Capture the cell that displays the provided text and extract its [x, y] central coordinate. 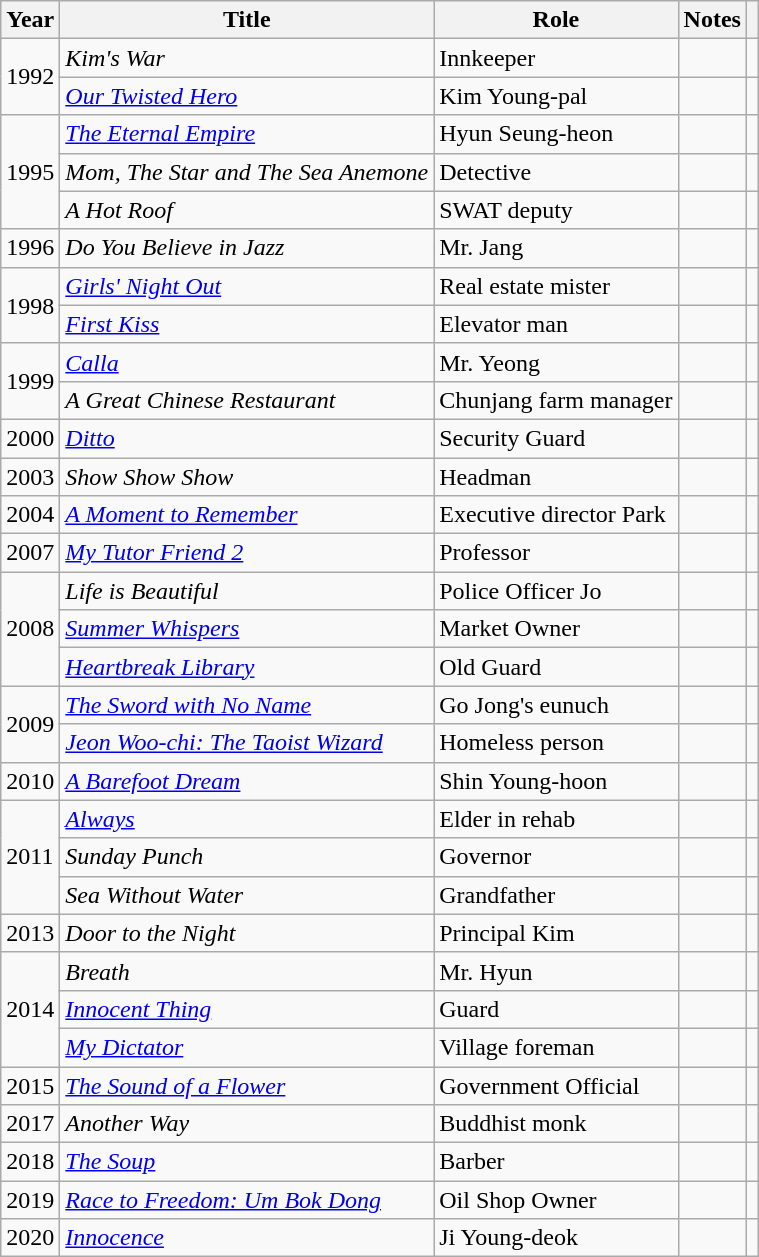
2010 [30, 781]
Sea Without Water [247, 895]
Summer Whispers [247, 629]
Innocent Thing [247, 1009]
Homeless person [556, 743]
A Barefoot Dream [247, 781]
Executive director Park [556, 515]
Title [247, 20]
Heartbreak Library [247, 667]
Do You Believe in Jazz [247, 248]
2020 [30, 1238]
2007 [30, 553]
Year [30, 20]
Kim Young-pal [556, 96]
Calla [247, 362]
Go Jong's eunuch [556, 705]
Real estate mister [556, 286]
The Soup [247, 1162]
Principal Kim [556, 933]
First Kiss [247, 324]
Mr. Yeong [556, 362]
My Dictator [247, 1047]
2011 [30, 857]
A Great Chinese Restaurant [247, 400]
1995 [30, 172]
Chunjang farm manager [556, 400]
The Sound of a Flower [247, 1085]
Grandfather [556, 895]
1998 [30, 305]
Shin Young-hoon [556, 781]
Elder in rehab [556, 819]
Notes [712, 20]
The Eternal Empire [247, 134]
A Moment to Remember [247, 515]
Detective [556, 172]
2013 [30, 933]
The Sword with No Name [247, 705]
Girls' Night Out [247, 286]
Ji Young-deok [556, 1238]
Another Way [247, 1124]
Buddhist monk [556, 1124]
Government Official [556, 1085]
2004 [30, 515]
Headman [556, 477]
2000 [30, 438]
2018 [30, 1162]
Our Twisted Hero [247, 96]
Hyun Seung-heon [556, 134]
Mr. Jang [556, 248]
1999 [30, 381]
Mom, The Star and The Sea Anemone [247, 172]
Professor [556, 553]
Ditto [247, 438]
Race to Freedom: Um Bok Dong [247, 1200]
Mr. Hyun [556, 971]
2008 [30, 629]
Door to the Night [247, 933]
Innocence [247, 1238]
My Tutor Friend 2 [247, 553]
A Hot Roof [247, 210]
2015 [30, 1085]
2009 [30, 724]
Show Show Show [247, 477]
1996 [30, 248]
Village foreman [556, 1047]
Kim's War [247, 58]
2017 [30, 1124]
Role [556, 20]
Guard [556, 1009]
Always [247, 819]
Life is Beautiful [247, 591]
2014 [30, 1009]
Sunday Punch [247, 857]
Police Officer Jo [556, 591]
Elevator man [556, 324]
Oil Shop Owner [556, 1200]
Security Guard [556, 438]
Old Guard [556, 667]
SWAT deputy [556, 210]
Breath [247, 971]
1992 [30, 77]
Innkeeper [556, 58]
2003 [30, 477]
Jeon Woo-chi: The Taoist Wizard [247, 743]
2019 [30, 1200]
Governor [556, 857]
Market Owner [556, 629]
Barber [556, 1162]
